Locate the cell with the specified text and output its (x, y) center coordinate. 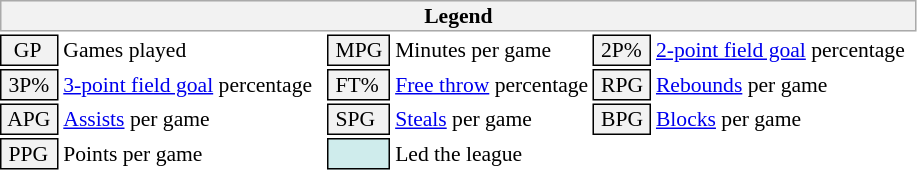
Points per game (193, 154)
3-point field goal percentage (193, 85)
Blocks per game (785, 120)
RPG (622, 85)
Free throw percentage (492, 85)
MPG (359, 50)
SPG (359, 120)
PPG (30, 154)
3P% (30, 85)
Steals per game (492, 120)
2-point field goal percentage (785, 50)
Rebounds per game (785, 85)
FT% (359, 85)
Assists per game (193, 120)
GP (30, 50)
APG (30, 120)
Legend (458, 16)
2P% (622, 50)
Minutes per game (492, 50)
Games played (193, 50)
Led the league (492, 154)
BPG (622, 120)
